Search for the cell housing the specified text and yield its (x, y) center coordinate. 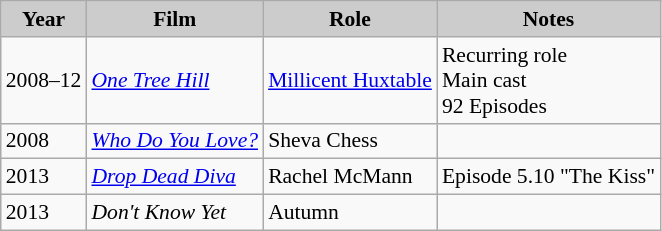
Autumn (350, 213)
2008–12 (44, 80)
Notes (548, 19)
Drop Dead Diva (174, 177)
Year (44, 19)
Role (350, 19)
One Tree Hill (174, 80)
Film (174, 19)
Who Do You Love? (174, 141)
Rachel McMann (350, 177)
Recurring role Main cast 92 Episodes (548, 80)
Don't Know Yet (174, 213)
Episode 5.10 "The Kiss" (548, 177)
2008 (44, 141)
Millicent Huxtable (350, 80)
Sheva Chess (350, 141)
